Capture the cell that displays the provided text and extract its (x, y) central coordinate. 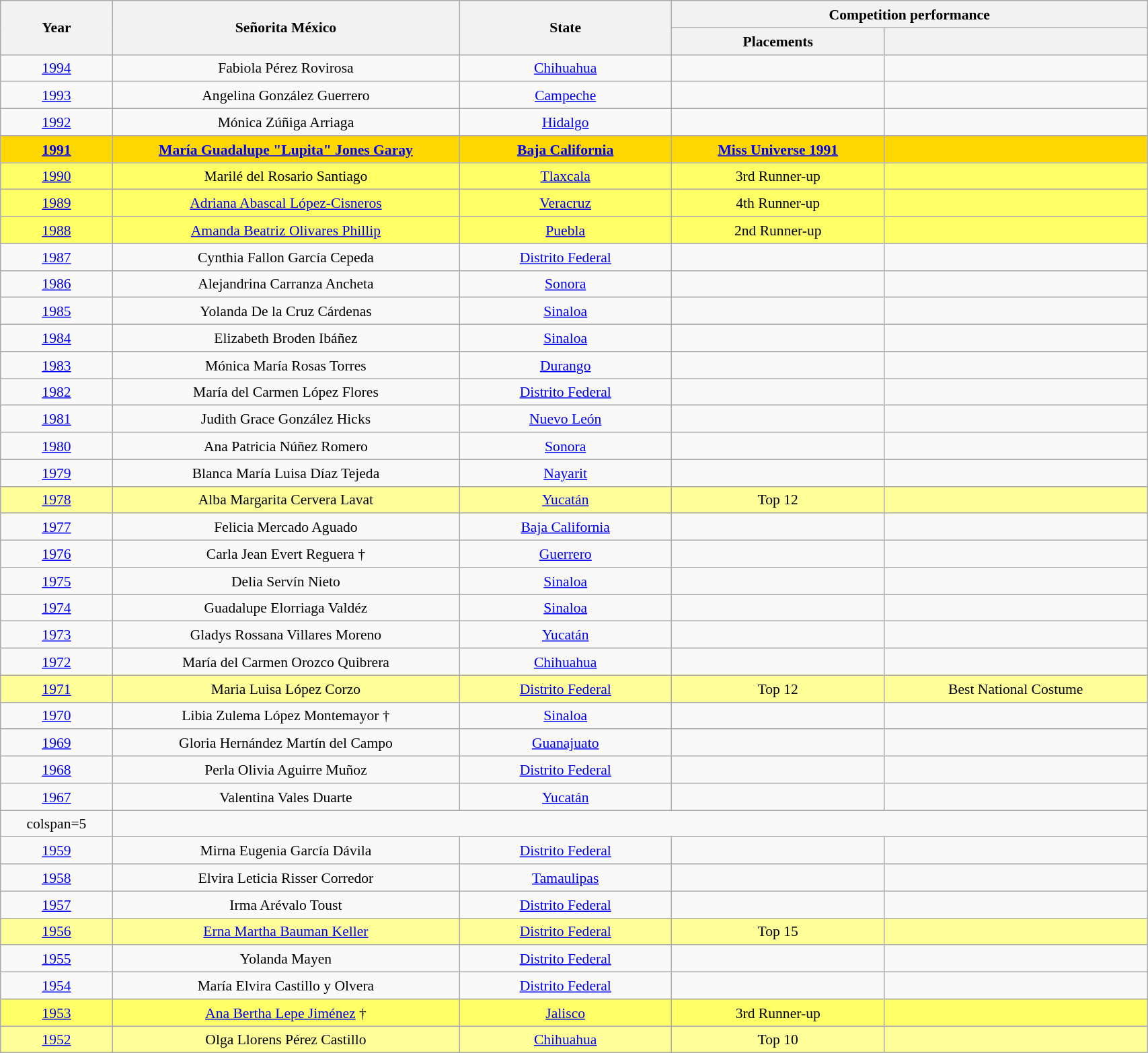
Tamaulipas (566, 877)
Tlaxcala (566, 176)
2nd Runner-up (778, 230)
colspan=5 (56, 824)
Elvira Leticia Risser Corredor (286, 877)
4th Runner-up (778, 203)
Durango (566, 365)
1975 (56, 581)
1959 (56, 851)
1971 (56, 689)
Felicia Mercado Aguado (286, 527)
María Guadalupe "Lupita" Jones Garay (286, 149)
1972 (56, 662)
1983 (56, 365)
Campeche (566, 95)
1982 (56, 392)
Mónica Zúñiga Arriaga (286, 122)
Amanda Beatriz Olivares Phillip (286, 230)
Carla Jean Evert Reguera † (286, 554)
1958 (56, 877)
1977 (56, 527)
1979 (56, 473)
Guerrero (566, 554)
Mirna Eugenia García Dávila (286, 851)
Jalisco (566, 1013)
Valentina Vales Duarte (286, 797)
Puebla (566, 230)
Delia Servín Nieto (286, 581)
1984 (56, 338)
Top 10 (778, 1040)
Angelina González Guerrero (286, 95)
1985 (56, 311)
Adriana Abascal López-Cisneros (286, 203)
State (566, 28)
1955 (56, 959)
1967 (56, 797)
Marilé del Rosario Santiago (286, 176)
1993 (56, 95)
Fabiola Pérez Rovirosa (286, 68)
Perla Olivia Aguirre Muñoz (286, 770)
Elizabeth Broden Ibáñez (286, 338)
1969 (56, 743)
1956 (56, 931)
1953 (56, 1013)
Yolanda De la Cruz Cárdenas (286, 311)
1992 (56, 122)
Placements (778, 41)
Cynthia Fallon García Cepeda (286, 257)
1980 (56, 446)
1991 (56, 149)
Guadalupe Elorriaga Valdéz (286, 608)
Libia Zulema López Montemayor † (286, 715)
Blanca María Luisa Díaz Tejeda (286, 473)
1989 (56, 203)
1994 (56, 68)
Nuevo León (566, 419)
Best National Costume (1016, 689)
Alejandrina Carranza Ancheta (286, 284)
Maria Luisa López Corzo (286, 689)
Nayarit (566, 473)
1952 (56, 1040)
Olga Llorens Pérez Castillo (286, 1040)
Alba Margarita Cervera Lavat (286, 500)
Erna Martha Bauman Keller (286, 931)
Year (56, 28)
Miss Universe 1991 (778, 149)
Mónica María Rosas Torres (286, 365)
Yolanda Mayen (286, 959)
María Elvira Castillo y Olvera (286, 986)
1986 (56, 284)
1981 (56, 419)
Judith Grace González Hicks (286, 419)
1968 (56, 770)
1988 (56, 230)
1974 (56, 608)
Señorita México (286, 28)
Competition performance (909, 14)
1973 (56, 635)
Hidalgo (566, 122)
1978 (56, 500)
Top 15 (778, 931)
Veracruz (566, 203)
1954 (56, 986)
Ana Patricia Núñez Romero (286, 446)
Guanajuato (566, 743)
1970 (56, 715)
Ana Bertha Lepe Jiménez † (286, 1013)
María del Carmen López Flores (286, 392)
María del Carmen Orozco Quibrera (286, 662)
Gladys Rossana Villares Moreno (286, 635)
1957 (56, 904)
1990 (56, 176)
1987 (56, 257)
Gloria Hernández Martín del Campo (286, 743)
Irma Arévalo Toust (286, 904)
1976 (56, 554)
